Determine the [X, Y] coordinate at the center of the cell enclosing the given text.  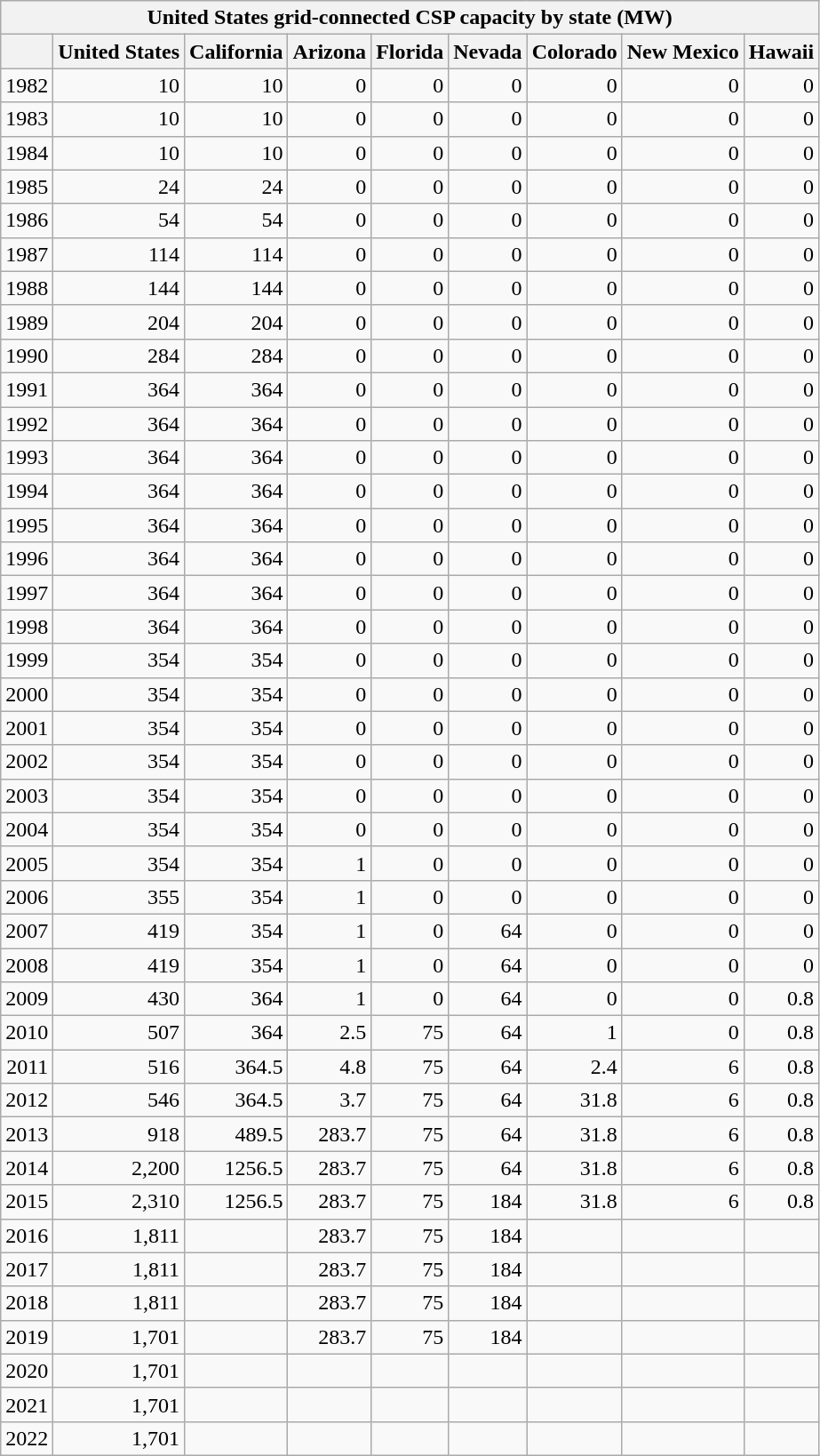
1984 [27, 153]
1999 [27, 660]
516 [119, 1067]
Arizona [330, 52]
2022 [27, 1438]
2010 [27, 1033]
2011 [27, 1067]
2.4 [574, 1067]
507 [119, 1033]
430 [119, 999]
1997 [27, 593]
546 [119, 1100]
2014 [27, 1168]
2005 [27, 863]
Nevada [488, 52]
2003 [27, 796]
2002 [27, 762]
1995 [27, 525]
1986 [27, 220]
918 [119, 1134]
1998 [27, 627]
1982 [27, 85]
2019 [27, 1337]
Colorado [574, 52]
2017 [27, 1269]
2016 [27, 1236]
2000 [27, 694]
2013 [27, 1134]
1991 [27, 389]
2020 [27, 1371]
2007 [27, 931]
2008 [27, 964]
2012 [27, 1100]
New Mexico [682, 52]
1985 [27, 187]
2,200 [119, 1168]
2001 [27, 728]
1988 [27, 288]
1996 [27, 559]
2,310 [119, 1202]
355 [119, 897]
2015 [27, 1202]
1993 [27, 458]
3.7 [330, 1100]
California [236, 52]
1994 [27, 492]
1992 [27, 424]
1990 [27, 356]
Hawaii [781, 52]
1987 [27, 254]
2018 [27, 1303]
2021 [27, 1404]
2.5 [330, 1033]
1989 [27, 322]
1983 [27, 119]
Florida [410, 52]
2004 [27, 829]
United States grid-connected CSP capacity by state (MW) [410, 18]
2006 [27, 897]
2009 [27, 999]
489.5 [236, 1134]
United States [119, 52]
4.8 [330, 1067]
